Detect which cell encompasses the target text, then output its [x, y] center coordinate. 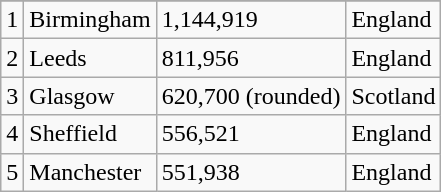
1 [12, 20]
Leeds [90, 58]
1,144,919 [251, 20]
3 [12, 96]
556,521 [251, 134]
Sheffield [90, 134]
5 [12, 172]
620,700 (rounded) [251, 96]
Birmingham [90, 20]
551,938 [251, 172]
2 [12, 58]
811,956 [251, 58]
Manchester [90, 172]
Scotland [394, 96]
4 [12, 134]
Glasgow [90, 96]
